Locate the cell with the specified text and output its [X, Y] center coordinate. 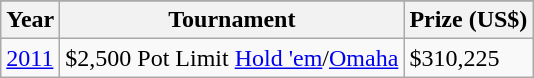
2011 [30, 58]
Prize (US$) [468, 20]
$2,500 Pot Limit Hold 'em/Omaha [232, 58]
Tournament [232, 20]
$310,225 [468, 58]
Year [30, 20]
